Identify which cell holds the provided text, then report its [x, y] central coordinate. 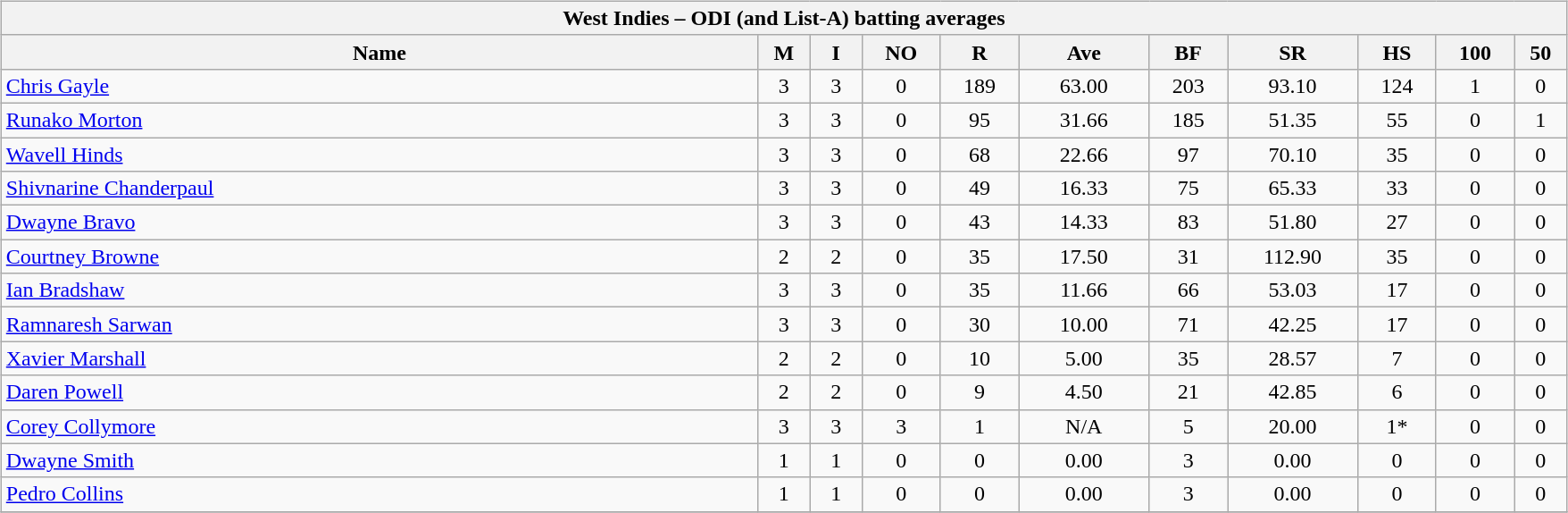
Xavier Marshall [379, 358]
West Indies – ODI (and List-A) batting averages [784, 18]
10.00 [1084, 324]
Ian Bradshaw [379, 290]
31.66 [1084, 120]
SR [1292, 52]
50 [1540, 52]
21 [1189, 392]
5 [1189, 426]
75 [1189, 189]
31 [1189, 256]
Name [379, 52]
27 [1397, 223]
14.33 [1084, 223]
N/A [1084, 426]
1* [1397, 426]
16.33 [1084, 189]
17.50 [1084, 256]
Pedro Collins [379, 494]
BF [1189, 52]
28.57 [1292, 358]
Corey Collymore [379, 426]
10 [980, 358]
68 [980, 155]
HS [1397, 52]
11.66 [1084, 290]
71 [1189, 324]
Dwayne Bravo [379, 223]
189 [980, 86]
33 [1397, 189]
R [980, 52]
NO [901, 52]
51.80 [1292, 223]
Ramnaresh Sarwan [379, 324]
4.50 [1084, 392]
5.00 [1084, 358]
Dwayne Smith [379, 460]
65.33 [1292, 189]
63.00 [1084, 86]
51.35 [1292, 120]
7 [1397, 358]
M [784, 52]
100 [1475, 52]
Runako Morton [379, 120]
55 [1397, 120]
97 [1189, 155]
83 [1189, 223]
Daren Powell [379, 392]
6 [1397, 392]
Shivnarine Chanderpaul [379, 189]
I [836, 52]
Ave [1084, 52]
22.66 [1084, 155]
93.10 [1292, 86]
124 [1397, 86]
Courtney Browne [379, 256]
42.25 [1292, 324]
70.10 [1292, 155]
53.03 [1292, 290]
42.85 [1292, 392]
185 [1189, 120]
66 [1189, 290]
Wavell Hinds [379, 155]
30 [980, 324]
43 [980, 223]
9 [980, 392]
95 [980, 120]
49 [980, 189]
Chris Gayle [379, 86]
112.90 [1292, 256]
203 [1189, 86]
20.00 [1292, 426]
